Capture the cell that displays the provided text and extract its [x, y] central coordinate. 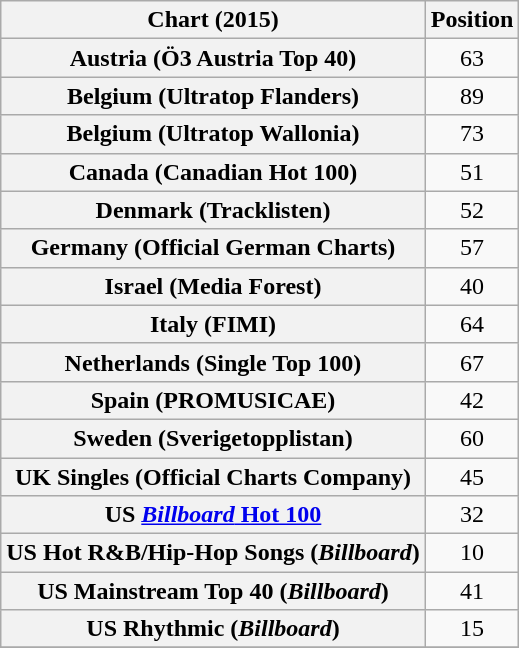
45 [472, 477]
US Billboard Hot 100 [213, 515]
60 [472, 438]
Belgium (Ultratop Flanders) [213, 96]
32 [472, 515]
Denmark (Tracklisten) [213, 210]
63 [472, 58]
Position [472, 20]
Austria (Ö3 Austria Top 40) [213, 58]
US Mainstream Top 40 (Billboard) [213, 591]
UK Singles (Official Charts Company) [213, 477]
US Hot R&B/Hip-Hop Songs (Billboard) [213, 553]
US Rhythmic (Billboard) [213, 629]
Israel (Media Forest) [213, 286]
15 [472, 629]
73 [472, 134]
52 [472, 210]
Chart (2015) [213, 20]
41 [472, 591]
Belgium (Ultratop Wallonia) [213, 134]
Netherlands (Single Top 100) [213, 362]
51 [472, 172]
Sweden (Sverigetopplistan) [213, 438]
89 [472, 96]
67 [472, 362]
10 [472, 553]
57 [472, 248]
Spain (PROMUSICAE) [213, 400]
64 [472, 324]
Italy (FIMI) [213, 324]
Germany (Official German Charts) [213, 248]
40 [472, 286]
Canada (Canadian Hot 100) [213, 172]
42 [472, 400]
